Detect which cell encompasses the target text, then output its (X, Y) center coordinate. 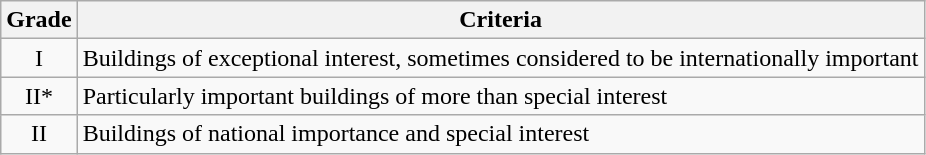
Particularly important buildings of more than special interest (500, 96)
Grade (39, 20)
II (39, 134)
Criteria (500, 20)
Buildings of national importance and special interest (500, 134)
Buildings of exceptional interest, sometimes considered to be internationally important (500, 58)
II* (39, 96)
I (39, 58)
